Provide the (X, Y) coordinate of the cell's center where the given text is located.  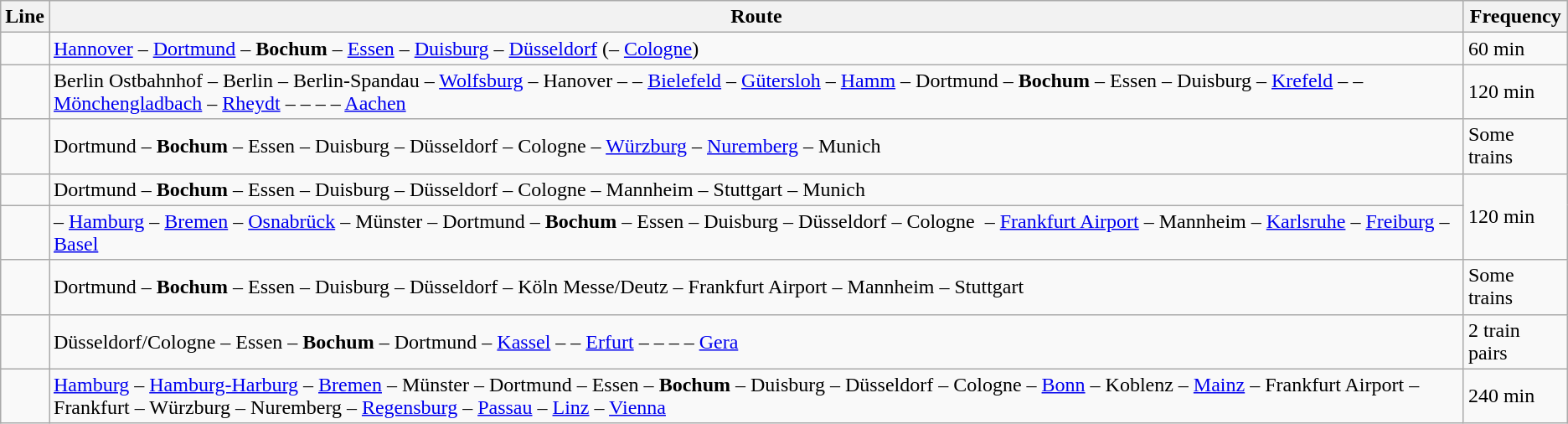
Düsseldorf/Cologne – Essen – Bochum – Dortmund – Kassel – – Erfurt – – – – Gera (756, 342)
Dortmund – Bochum – Essen – Duisburg – Düsseldorf – Cologne – Würzburg – Nuremberg – Munich (756, 146)
Frequency (1515, 17)
Route (756, 17)
Hannover – Dortmund – Bochum – Essen – Duisburg – Düsseldorf (– Cologne) (756, 49)
Dortmund – Bochum – Essen – Duisburg – Düsseldorf – Cologne – Mannheim – Stuttgart – Munich (756, 189)
240 min (1515, 396)
2 train pairs (1515, 342)
60 min (1515, 49)
Line (25, 17)
Dortmund – Bochum – Essen – Duisburg – Düsseldorf – Köln Messe/Deutz – Frankfurt Airport – Mannheim – Stuttgart (756, 287)
